Search for the cell housing the specified text and yield its (X, Y) center coordinate. 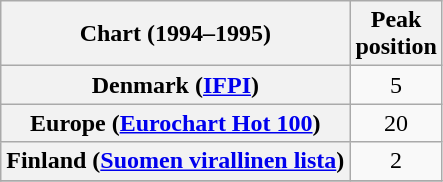
Finland (Suomen virallinen lista) (176, 161)
2 (396, 161)
Denmark (IFPI) (176, 85)
5 (396, 85)
Europe (Eurochart Hot 100) (176, 123)
Peakposition (396, 34)
Chart (1994–1995) (176, 34)
20 (396, 123)
